Capture the cell that displays the provided text and extract its [X, Y] central coordinate. 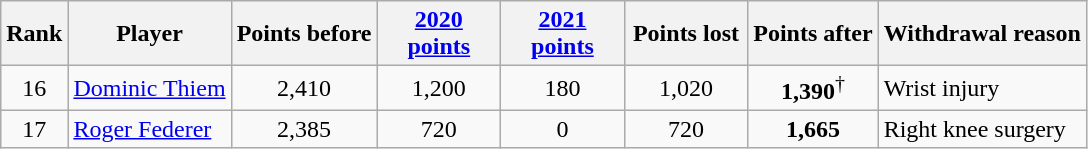
Wrist injury [982, 88]
1,200 [439, 88]
180 [563, 88]
17 [34, 129]
Withdrawal reason [982, 34]
1,390† [813, 88]
2,410 [304, 88]
Right knee surgery [982, 129]
Roger Federer [150, 129]
2021 points [563, 34]
2020 points [439, 34]
Player [150, 34]
16 [34, 88]
1,665 [813, 129]
Points lost [686, 34]
Rank [34, 34]
1,020 [686, 88]
Points after [813, 34]
2,385 [304, 129]
0 [563, 129]
Points before [304, 34]
Dominic Thiem [150, 88]
